Output the [X, Y] coordinate of the center of the cell containing the given text.  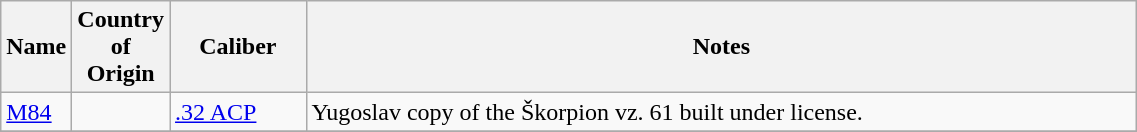
Country of Origin [121, 47]
Caliber [238, 47]
Yugoslav copy of the Škorpion vz. 61 built under license. [722, 112]
M84 [36, 112]
Notes [722, 47]
Name [36, 47]
.32 ACP [238, 112]
